Provide the [x, y] coordinate of the cell's center where the given text is located.  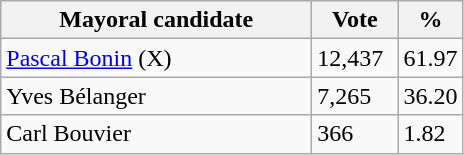
36.20 [430, 96]
Mayoral candidate [156, 20]
Yves Bélanger [156, 96]
366 [355, 134]
% [430, 20]
12,437 [355, 58]
7,265 [355, 96]
Carl Bouvier [156, 134]
Vote [355, 20]
1.82 [430, 134]
Pascal Bonin (X) [156, 58]
61.97 [430, 58]
